Locate the cell with the specified text and output its [x, y] center coordinate. 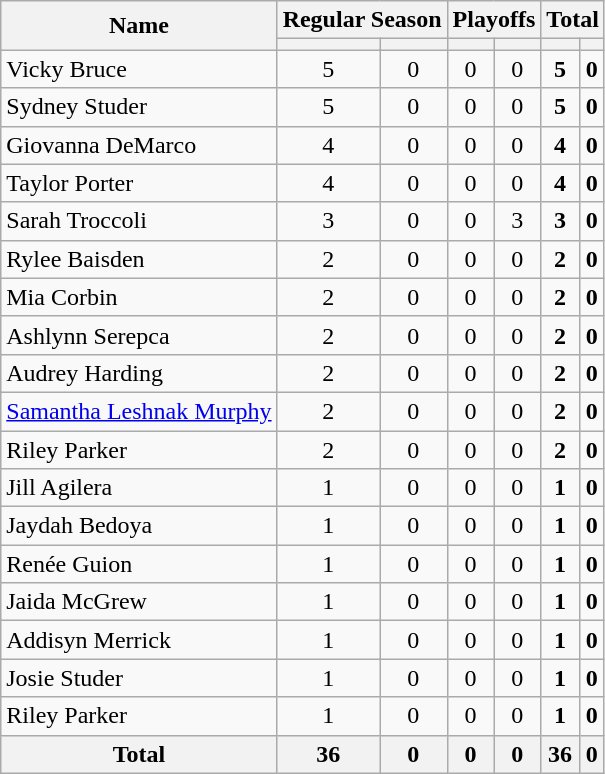
Samantha Leshnak Murphy [139, 411]
Ashlynn Serepca [139, 335]
Renée Guion [139, 564]
Vicky Bruce [139, 69]
Audrey Harding [139, 373]
Regular Season [362, 20]
Name [139, 26]
Sydney Studer [139, 107]
Josie Studer [139, 678]
Rylee Baisden [139, 259]
Jaydah Bedoya [139, 526]
Jaida McGrew [139, 602]
Giovanna DeMarco [139, 145]
Sarah Troccoli [139, 221]
Playoffs [494, 20]
Jill Agilera [139, 488]
Taylor Porter [139, 183]
Mia Corbin [139, 297]
Addisyn Merrick [139, 640]
